Scan for the cell matching the given text and deliver its (x, y) coordinate at center. 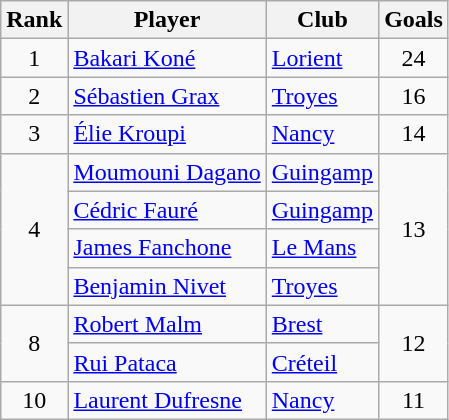
Player (167, 20)
Rank (34, 20)
11 (414, 400)
Élie Kroupi (167, 134)
2 (34, 96)
Moumouni Dagano (167, 172)
Benjamin Nivet (167, 286)
Bakari Koné (167, 58)
4 (34, 229)
Goals (414, 20)
24 (414, 58)
Cédric Fauré (167, 210)
Brest (322, 324)
Créteil (322, 362)
10 (34, 400)
Laurent Dufresne (167, 400)
James Fanchone (167, 248)
Le Mans (322, 248)
Lorient (322, 58)
12 (414, 343)
14 (414, 134)
Robert Malm (167, 324)
Club (322, 20)
Rui Pataca (167, 362)
Sébastien Grax (167, 96)
1 (34, 58)
16 (414, 96)
13 (414, 229)
8 (34, 343)
3 (34, 134)
